Return [X, Y] of the center of cell containing provided text 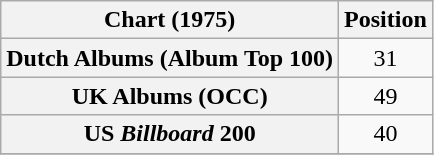
Dutch Albums (Album Top 100) [170, 58]
US Billboard 200 [170, 134]
40 [386, 134]
Chart (1975) [170, 20]
UK Albums (OCC) [170, 96]
Position [386, 20]
31 [386, 58]
49 [386, 96]
